Locate the cell with the specified text and output its (X, Y) center coordinate. 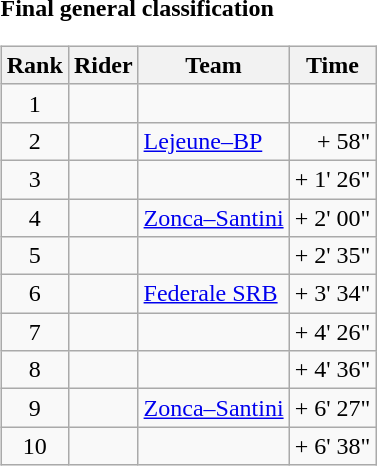
+ 4' 26" (332, 332)
Lejeune–BP (214, 141)
Federale SRB (214, 294)
5 (34, 256)
+ 1' 26" (332, 179)
Time (332, 65)
Rank (34, 65)
Rider (103, 65)
4 (34, 217)
Team (214, 65)
6 (34, 294)
9 (34, 408)
1 (34, 103)
+ 6' 38" (332, 446)
3 (34, 179)
+ 58" (332, 141)
10 (34, 446)
2 (34, 141)
+ 6' 27" (332, 408)
+ 2' 00" (332, 217)
+ 3' 34" (332, 294)
+ 4' 36" (332, 370)
+ 2' 35" (332, 256)
8 (34, 370)
7 (34, 332)
